Output the [x, y] coordinate of the center of the cell containing the given text.  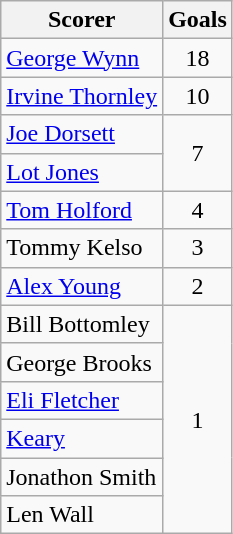
Keary [82, 438]
George Wynn [82, 58]
2 [198, 286]
1 [198, 419]
Irvine Thornley [82, 96]
Len Wall [82, 515]
Jonathon Smith [82, 477]
Tommy Kelso [82, 248]
George Brooks [82, 362]
Tom Holford [82, 210]
7 [198, 153]
3 [198, 248]
Lot Jones [82, 172]
Eli Fletcher [82, 400]
Alex Young [82, 286]
18 [198, 58]
Joe Dorsett [82, 134]
Bill Bottomley [82, 324]
10 [198, 96]
Scorer [82, 20]
Goals [198, 20]
4 [198, 210]
